Return [x, y] of the center of cell containing provided text 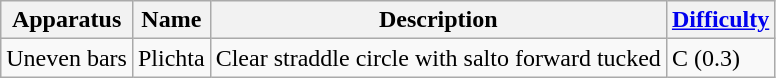
Name [171, 20]
Clear straddle circle with salto forward tucked [438, 58]
Apparatus [67, 20]
Description [438, 20]
Uneven bars [67, 58]
C (0.3) [720, 58]
Plichta [171, 58]
Difficulty [720, 20]
